From the cell containing the given text, extract its center point as (X, Y) coordinate. 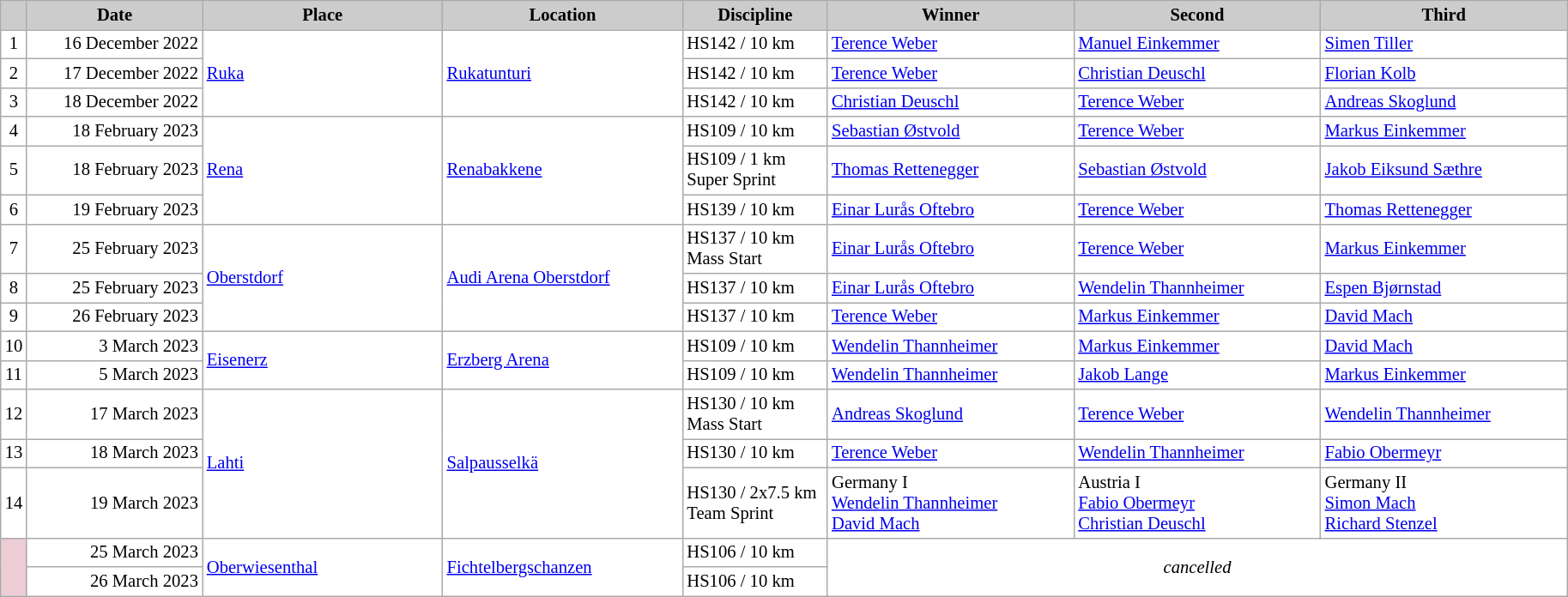
Fichtelbergschanzen (563, 567)
17 March 2023 (115, 414)
Germany II Simon Mach Richard Stenzel (1444, 503)
Winner (951, 15)
6 (14, 209)
18 March 2023 (115, 453)
Place (323, 15)
8 (14, 287)
Florian Kolb (1444, 73)
Salpausselkä (563, 463)
Austria I Fabio Obermeyr Christian Deuschl (1196, 503)
Germany I Wendelin Thannheimer David Mach (951, 503)
Rena (323, 170)
14 (14, 503)
Lahti (323, 463)
16 December 2022 (115, 44)
Espen Bjørnstad (1444, 287)
Fabio Obermeyr (1444, 453)
Location (563, 15)
26 March 2023 (115, 581)
Audi Arena Oberstdorf (563, 278)
3 March 2023 (115, 346)
12 (14, 414)
Simen Tiller (1444, 44)
13 (14, 453)
cancelled (1197, 567)
Third (1444, 15)
HS137 / 10 km Mass Start (755, 249)
Oberstdorf (323, 278)
5 March 2023 (115, 375)
Erzberg Arena (563, 360)
Ruka (323, 72)
3 (14, 102)
17 December 2022 (115, 73)
11 (14, 375)
4 (14, 131)
Date (115, 15)
HS139 / 10 km (755, 209)
Eisenerz (323, 360)
19 February 2023 (115, 209)
25 March 2023 (115, 552)
Renabakkene (563, 170)
Jakob Lange (1196, 375)
18 December 2022 (115, 102)
Manuel Einkemmer (1196, 44)
10 (14, 346)
Jakob Eiksund Sæthre (1444, 170)
HS109 / 1 km Super Sprint (755, 170)
HS130 / 2x7.5 km Team Sprint (755, 503)
Discipline (755, 15)
Oberwiesenthal (323, 567)
Rukatunturi (563, 72)
5 (14, 170)
26 February 2023 (115, 317)
HS130 / 10 km Mass Start (755, 414)
2 (14, 73)
1 (14, 44)
9 (14, 317)
Second (1196, 15)
HS130 / 10 km (755, 453)
19 March 2023 (115, 503)
7 (14, 249)
